Return (x, y) of the center of cell containing provided text 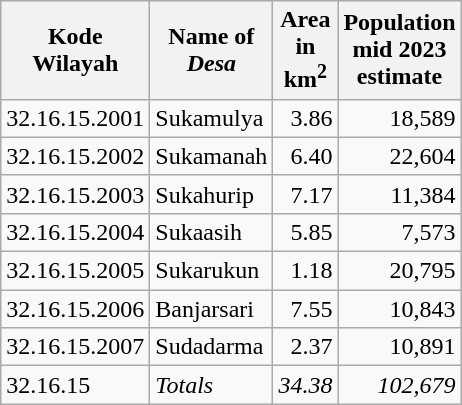
Sukarukun (212, 271)
22,604 (400, 156)
Area in km2 (306, 50)
32.16.15.2002 (76, 156)
32.16.15.2003 (76, 194)
Sukahurip (212, 194)
7.55 (306, 309)
Totals (212, 385)
32.16.15 (76, 385)
7,573 (400, 232)
Sudadarma (212, 347)
102,679 (400, 385)
32.16.15.2006 (76, 309)
11,384 (400, 194)
1.18 (306, 271)
2.37 (306, 347)
18,589 (400, 118)
10,891 (400, 347)
10,843 (400, 309)
32.16.15.2001 (76, 118)
34.38 (306, 385)
Populationmid 2023estimate (400, 50)
Name of Desa (212, 50)
5.85 (306, 232)
Sukaasih (212, 232)
6.40 (306, 156)
Sukamanah (212, 156)
7.17 (306, 194)
32.16.15.2005 (76, 271)
32.16.15.2004 (76, 232)
20,795 (400, 271)
32.16.15.2007 (76, 347)
Sukamulya (212, 118)
Kode Wilayah (76, 50)
Banjarsari (212, 309)
3.86 (306, 118)
